Detect which cell encompasses the target text, then output its [x, y] center coordinate. 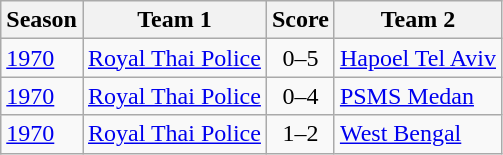
0–5 [300, 58]
Score [300, 20]
Hapoel Tel Aviv [418, 58]
PSMS Medan [418, 96]
0–4 [300, 96]
Season [42, 20]
Team 2 [418, 20]
1–2 [300, 134]
West Bengal [418, 134]
Team 1 [174, 20]
